Provide the [X, Y] coordinate of the cell's center where the given text is located.  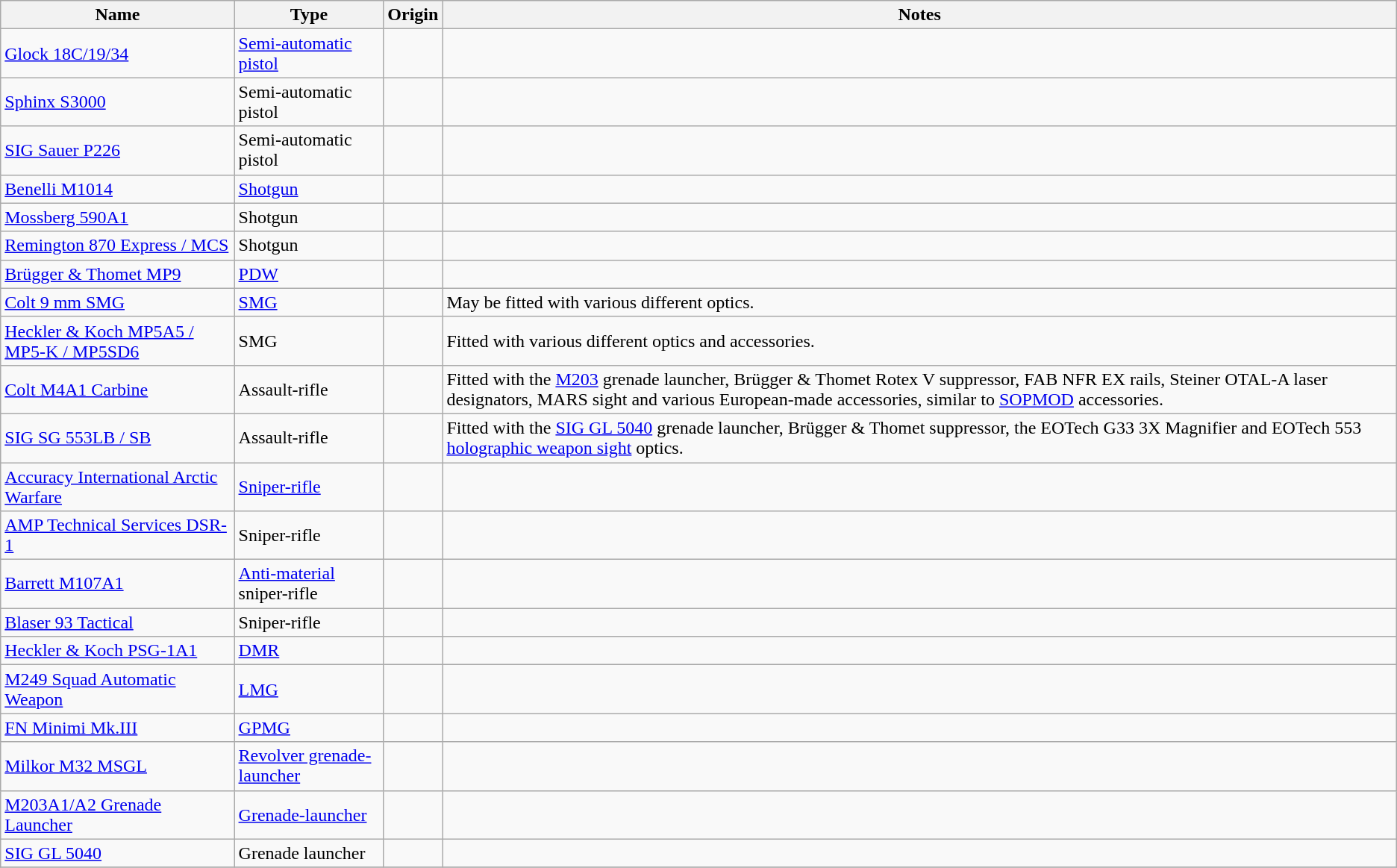
GPMG [309, 728]
SIG Sauer P226 [118, 151]
Revolver grenade-launcher [309, 766]
Benelli M1014 [118, 189]
Blaser 93 Tactical [118, 622]
SIG SG 553LB / SB [118, 437]
Milkor M32 MSGL [118, 766]
Name [118, 15]
Grenade-launcher [309, 815]
Origin [413, 15]
Type [309, 15]
Sphinx S3000 [118, 102]
Accuracy International Arctic Warfare [118, 487]
SIG GL 5040 [118, 853]
Grenade launcher [309, 853]
LMG [309, 690]
Anti-material sniper-rifle [309, 584]
Barrett M107A1 [118, 584]
DMR [309, 651]
Heckler & Koch MP5A5 / MP5-K / MP5SD6 [118, 340]
Notes [919, 15]
Glock 18C/19/34 [118, 54]
M203A1/A2 Grenade Launcher [118, 815]
Heckler & Koch PSG-1A1 [118, 651]
Brügger & Thomet MP9 [118, 274]
Mossberg 590A1 [118, 217]
M249 Squad Automatic Weapon [118, 690]
PDW [309, 274]
FN Minimi Mk.III [118, 728]
Colt 9 mm SMG [118, 302]
May be fitted with various different optics. [919, 302]
Colt M4A1 Carbine [118, 390]
Fitted with various different optics and accessories. [919, 340]
AMP Technical Services DSR-1 [118, 536]
Remington 870 Express / MCS [118, 246]
